Determine the [x, y] coordinate at the center of the cell enclosing the given text.  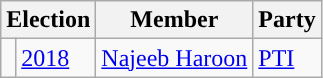
Najeeb Haroon [174, 58]
PTI [287, 58]
Party [287, 20]
Member [174, 20]
2018 [56, 58]
Election [48, 20]
